Capture the cell that displays the provided text and extract its (X, Y) central coordinate. 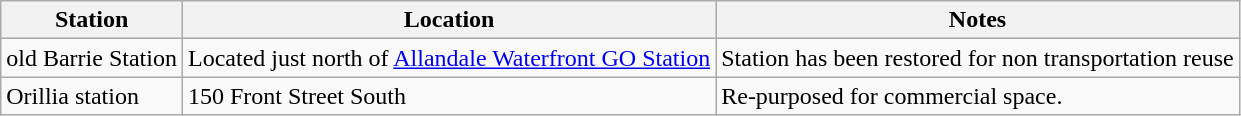
Orillia station (92, 96)
150 Front Street South (448, 96)
Station has been restored for non transportation reuse (978, 58)
Location (448, 20)
Re-purposed for commercial space. (978, 96)
Located just north of Allandale Waterfront GO Station (448, 58)
Notes (978, 20)
old Barrie Station (92, 58)
Station (92, 20)
